Scan for the cell matching the given text and deliver its (X, Y) coordinate at center. 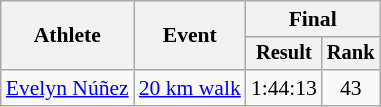
20 km walk (190, 88)
43 (351, 88)
1:44:13 (284, 88)
Athlete (68, 36)
Event (190, 36)
Evelyn Núñez (68, 88)
Rank (351, 54)
Final (313, 19)
Result (284, 54)
